Extract the [x, y] coordinate from the center of the cell holding the provided text.  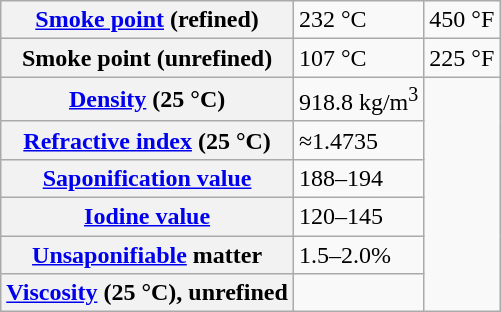
≈1.4735 [358, 140]
188–194 [358, 178]
107 °C [358, 58]
Smoke point (unrefined) [148, 58]
Density (25 °C) [148, 100]
Saponification value [148, 178]
450 °F [462, 20]
Unsaponifiable matter [148, 255]
Iodine value [148, 217]
Refractive index (25 °C) [148, 140]
Viscosity (25 °C), unrefined [148, 293]
225 °F [462, 58]
Smoke point (refined) [148, 20]
1.5–2.0% [358, 255]
232 °C [358, 20]
120–145 [358, 217]
918.8 kg/m3 [358, 100]
